Extract the (x, y) coordinate from the center of the cell holding the provided text.  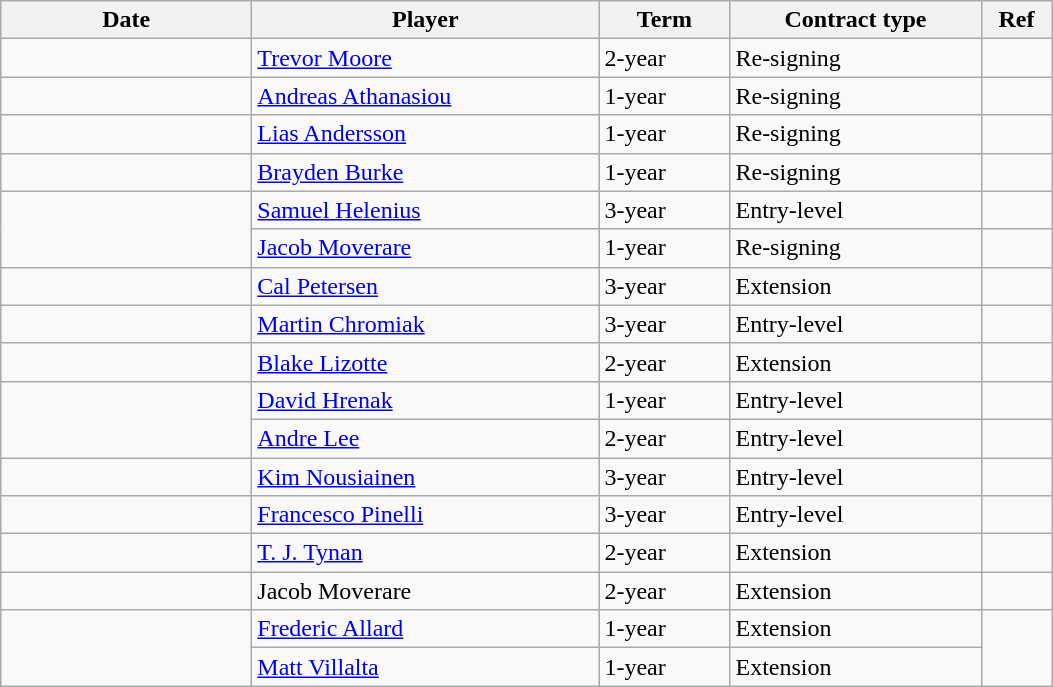
Lias Andersson (426, 134)
T. J. Tynan (426, 553)
Player (426, 20)
Ref (1016, 20)
Kim Nousiainen (426, 477)
Cal Petersen (426, 286)
Andreas Athanasiou (426, 96)
Date (126, 20)
Blake Lizotte (426, 362)
Andre Lee (426, 438)
Matt Villalta (426, 667)
Trevor Moore (426, 58)
Francesco Pinelli (426, 515)
Frederic Allard (426, 629)
David Hrenak (426, 400)
Term (664, 20)
Brayden Burke (426, 172)
Samuel Helenius (426, 210)
Martin Chromiak (426, 324)
Contract type (856, 20)
